Identify which cell holds the provided text, then report its [X, Y] central coordinate. 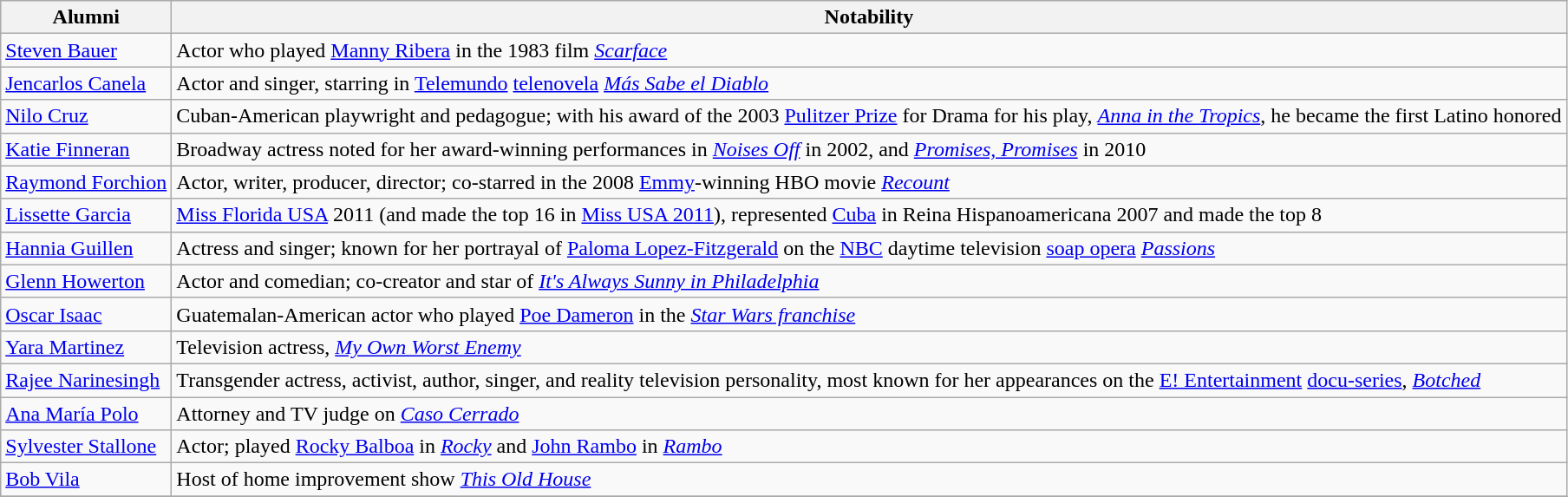
Actor; played Rocky Balboa in Rocky and John Rambo in Rambo [869, 447]
Alumni [87, 17]
Miss Florida USA 2011 (and made the top 16 in Miss USA 2011), represented Cuba in Reina Hispanoamericana 2007 and made the top 8 [869, 215]
Actress and singer; known for her portrayal of Paloma Lopez-Fitzgerald on the NBC daytime television soap opera Passions [869, 248]
Steven Bauer [87, 50]
Oscar Isaac [87, 314]
Yara Martinez [87, 347]
Raymond Forchion [87, 182]
Television actress, My Own Worst Enemy [869, 347]
Lissette Garcia [87, 215]
Host of home improvement show This Old House [869, 480]
Nilo Cruz [87, 116]
Broadway actress noted for her award-winning performances in Noises Off in 2002, and Promises, Promises in 2010 [869, 149]
Actor and comedian; co-creator and star of It's Always Sunny in Philadelphia [869, 281]
Notability [869, 17]
Rajee Narinesingh [87, 380]
Bob Vila [87, 480]
Hannia Guillen [87, 248]
Katie Finneran [87, 149]
Jencarlos Canela [87, 83]
Actor, writer, producer, director; co-starred in the 2008 Emmy-winning HBO movie Recount [869, 182]
Glenn Howerton [87, 281]
Ana María Polo [87, 414]
Actor who played Manny Ribera in the 1983 film Scarface [869, 50]
Guatemalan-American actor who played Poe Dameron in the Star Wars franchise [869, 314]
Actor and singer, starring in Telemundo telenovela Más Sabe el Diablo [869, 83]
Sylvester Stallone [87, 447]
Attorney and TV judge on Caso Cerrado [869, 414]
